Scan for the cell matching the given text and deliver its [x, y] coordinate at center. 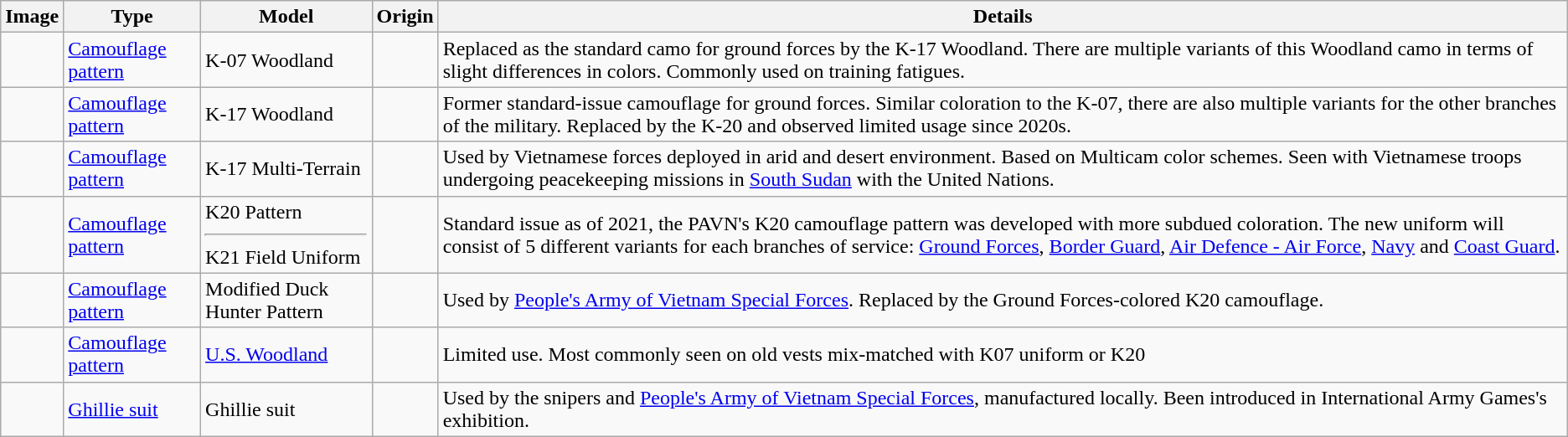
Type [132, 17]
Limited use. Most commonly seen on old vests mix-matched with K07 uniform or K20 [1003, 355]
K-17 Multi-Terrain [286, 169]
Modified Duck Hunter Pattern [286, 300]
Origin [405, 17]
Used by the snipers and People's Army of Vietnam Special Forces, manufactured locally. Been introduced in International Army Games's exhibition. [1003, 409]
Image [32, 17]
K-07 Woodland [286, 60]
Model [286, 17]
Used by People's Army of Vietnam Special Forces. Replaced by the Ground Forces-colored K20 camouflage. [1003, 300]
K-17 Woodland [286, 114]
Details [1003, 17]
U.S. Woodland [286, 355]
K20 PatternK21 Field Uniform [286, 234]
